For the text-containing cell, return its midpoint in (X, Y) coordinate format. 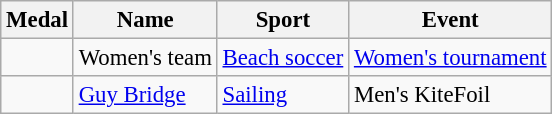
Sailing (282, 95)
Women's tournament (450, 58)
Name (145, 20)
Beach soccer (282, 58)
Sport (282, 20)
Guy Bridge (145, 95)
Event (450, 20)
Men's KiteFoil (450, 95)
Medal (38, 20)
Women's team (145, 58)
